Provide the [X, Y] coordinate of the cell's center where the given text is located.  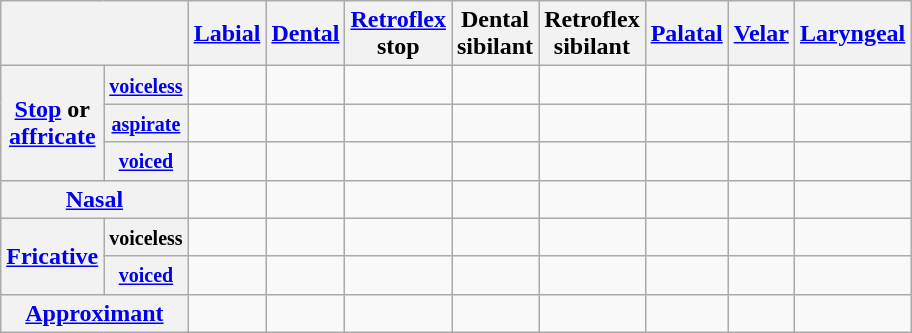
Palatal [686, 34]
Fricative [52, 256]
Approximant [94, 313]
Labial [227, 34]
Stop oraffricate [52, 123]
Retroflexstop [398, 34]
Dental [306, 34]
Nasal [94, 199]
Velar [761, 34]
aspirate [146, 123]
Dentalsibilant [496, 34]
Retroflexsibilant [592, 34]
Laryngeal [852, 34]
